Pinpoint the cell where the given text exists, returning its [X, Y] midpoint coordinate. 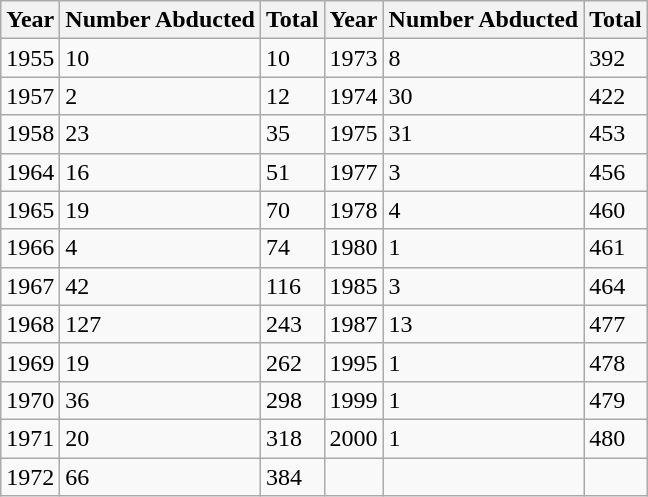
318 [292, 438]
1977 [354, 172]
479 [616, 400]
31 [484, 134]
477 [616, 324]
1999 [354, 400]
66 [160, 477]
1985 [354, 286]
1987 [354, 324]
298 [292, 400]
243 [292, 324]
42 [160, 286]
1975 [354, 134]
262 [292, 362]
20 [160, 438]
74 [292, 248]
1978 [354, 210]
116 [292, 286]
16 [160, 172]
1955 [30, 58]
480 [616, 438]
8 [484, 58]
1964 [30, 172]
1957 [30, 96]
1968 [30, 324]
453 [616, 134]
1969 [30, 362]
392 [616, 58]
1966 [30, 248]
127 [160, 324]
36 [160, 400]
2000 [354, 438]
478 [616, 362]
1995 [354, 362]
70 [292, 210]
1972 [30, 477]
51 [292, 172]
1971 [30, 438]
422 [616, 96]
456 [616, 172]
1967 [30, 286]
1958 [30, 134]
35 [292, 134]
384 [292, 477]
1980 [354, 248]
461 [616, 248]
13 [484, 324]
1974 [354, 96]
1973 [354, 58]
460 [616, 210]
2 [160, 96]
23 [160, 134]
30 [484, 96]
464 [616, 286]
1965 [30, 210]
1970 [30, 400]
12 [292, 96]
